Locate the cell with the specified text and output its [X, Y] center coordinate. 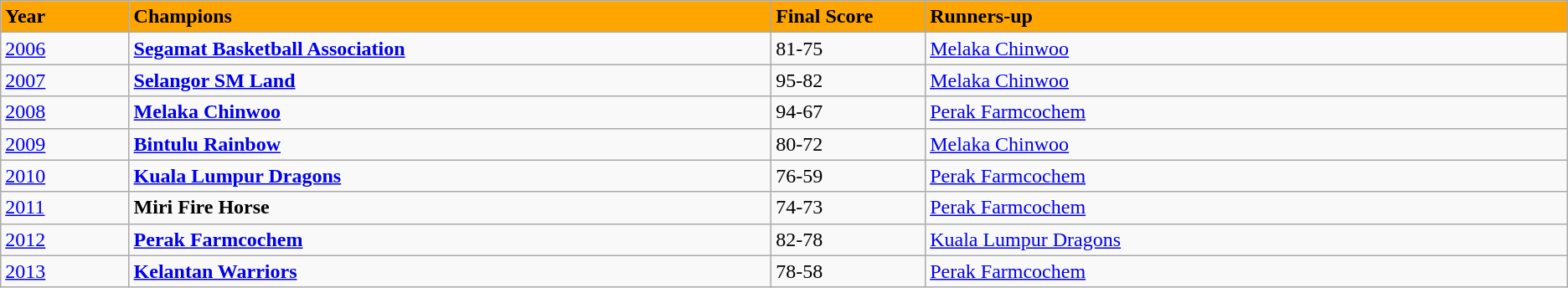
82-78 [848, 239]
Miri Fire Horse [451, 208]
2006 [65, 49]
Year [65, 17]
81-75 [848, 49]
Final Score [848, 17]
78-58 [848, 271]
2011 [65, 208]
Bintulu Rainbow [451, 144]
Segamat Basketball Association [451, 49]
Kelantan Warriors [451, 271]
Runners-up [1246, 17]
95-82 [848, 80]
2012 [65, 239]
2008 [65, 112]
2007 [65, 80]
2010 [65, 176]
76-59 [848, 176]
2013 [65, 271]
2009 [65, 144]
94-67 [848, 112]
Champions [451, 17]
Selangor SM Land [451, 80]
80-72 [848, 144]
74-73 [848, 208]
